Capture the cell that displays the provided text and extract its [X, Y] central coordinate. 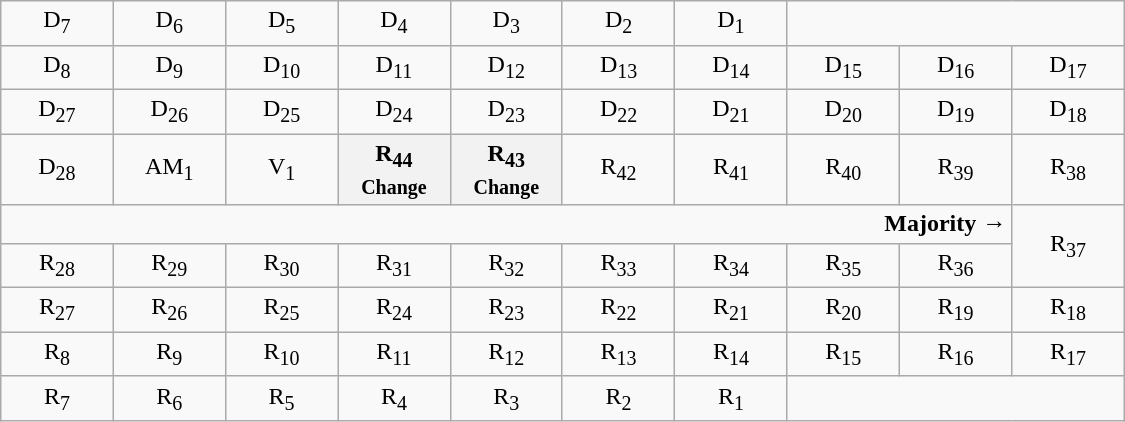
D18 [1068, 111]
R22 [618, 310]
D4 [394, 23]
R5 [281, 398]
D27 [57, 111]
D21 [731, 111]
D13 [618, 67]
R32 [506, 265]
R2 [618, 398]
D22 [618, 111]
R40 [843, 170]
R20 [843, 310]
D9 [169, 67]
D26 [169, 111]
R35 [843, 265]
R34 [731, 265]
R31 [394, 265]
R14 [731, 354]
R3 [506, 398]
R9 [169, 354]
R37 [1068, 246]
D11 [394, 67]
R8 [57, 354]
R1 [731, 398]
R13 [618, 354]
R23 [506, 310]
D2 [618, 23]
D24 [394, 111]
R38 [1068, 170]
R25 [281, 310]
D14 [731, 67]
D10 [281, 67]
R29 [169, 265]
R27 [57, 310]
D12 [506, 67]
D1 [731, 23]
R19 [955, 310]
R7 [57, 398]
R6 [169, 398]
R43Change [506, 170]
R36 [955, 265]
R15 [843, 354]
R17 [1068, 354]
D19 [955, 111]
D25 [281, 111]
AM1 [169, 170]
D17 [1068, 67]
D16 [955, 67]
R11 [394, 354]
D20 [843, 111]
Majority → [506, 224]
R18 [1068, 310]
D5 [281, 23]
V1 [281, 170]
R21 [731, 310]
D3 [506, 23]
R24 [394, 310]
R30 [281, 265]
D15 [843, 67]
R4 [394, 398]
R33 [618, 265]
D6 [169, 23]
R41 [731, 170]
R16 [955, 354]
R10 [281, 354]
R28 [57, 265]
D28 [57, 170]
D23 [506, 111]
R44Change [394, 170]
R42 [618, 170]
R12 [506, 354]
R39 [955, 170]
R26 [169, 310]
D7 [57, 23]
D8 [57, 67]
